Capture the cell that displays the provided text and extract its (X, Y) central coordinate. 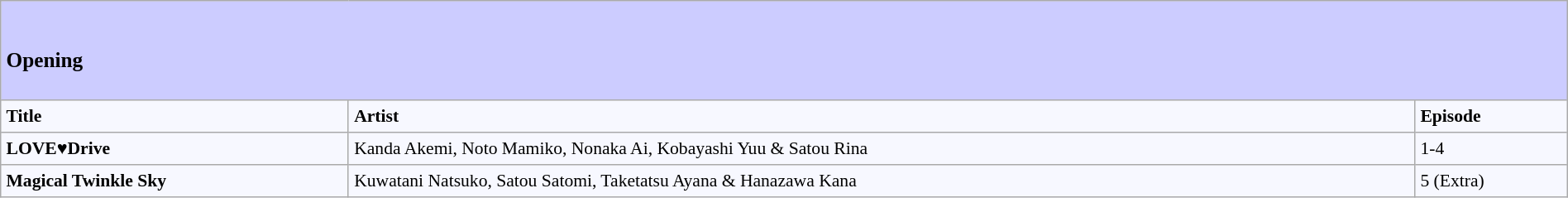
Title (175, 116)
Kuwatani Natsuko, Satou Satomi, Taketatsu Ayana & Hanazawa Kana (882, 181)
LOVE♥Drive (175, 149)
Episode (1492, 116)
Artist (882, 116)
Kanda Akemi, Noto Mamiko, Nonaka Ai, Kobayashi Yuu & Satou Rina (882, 149)
1-4 (1492, 149)
5 (Extra) (1492, 181)
Magical Twinkle Sky (175, 181)
Opening (784, 51)
